Return the [X, Y] coordinate for the center point of the cell that contains the specified text.  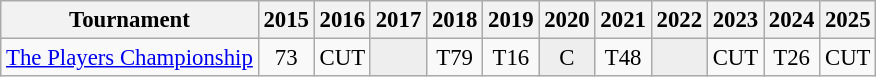
C [567, 58]
2019 [511, 20]
2025 [848, 20]
The Players Championship [130, 58]
T48 [623, 58]
73 [286, 58]
2018 [455, 20]
2021 [623, 20]
2017 [398, 20]
2024 [792, 20]
Tournament [130, 20]
T26 [792, 58]
2020 [567, 20]
2023 [735, 20]
2015 [286, 20]
2022 [679, 20]
T16 [511, 58]
T79 [455, 58]
2016 [342, 20]
